Provide the (x, y) coordinate of the cell's center where the given text is located.  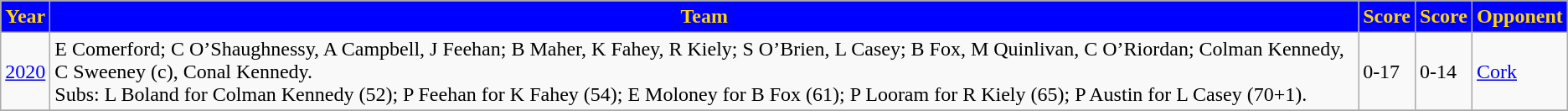
Cork (1519, 71)
Team (704, 17)
Opponent (1519, 17)
0-17 (1387, 71)
Year (25, 17)
2020 (25, 71)
0-14 (1444, 71)
